Identify which cell holds the provided text, then report its [X, Y] central coordinate. 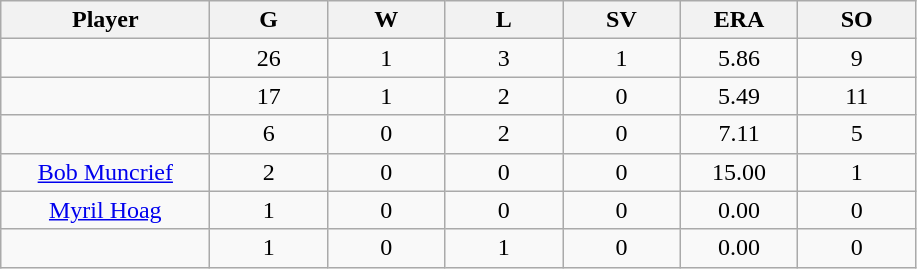
6 [269, 134]
G [269, 20]
9 [857, 58]
7.11 [739, 134]
Player [106, 20]
L [504, 20]
SV [622, 20]
15.00 [739, 172]
17 [269, 96]
26 [269, 58]
ERA [739, 20]
5.86 [739, 58]
3 [504, 58]
W [386, 20]
11 [857, 96]
Myril Hoag [106, 210]
Bob Muncrief [106, 172]
5 [857, 134]
5.49 [739, 96]
SO [857, 20]
